Search for the cell housing the specified text and yield its [x, y] center coordinate. 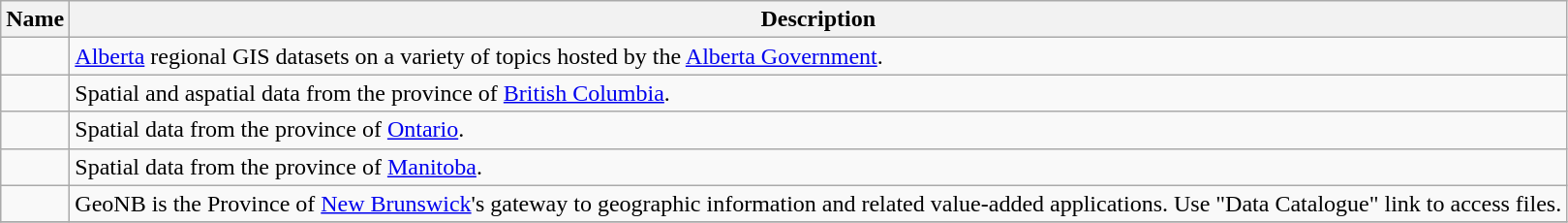
Spatial data from the province of Ontario. [818, 130]
Spatial data from the province of Manitoba. [818, 167]
Alberta regional GIS datasets on a variety of topics hosted by the Alberta Government. [818, 56]
Spatial and aspatial data from the province of British Columbia. [818, 93]
Description [818, 19]
Name [35, 19]
